Return [x, y] of the center of cell containing provided text 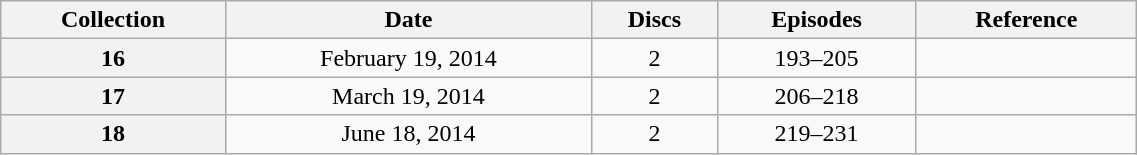
16 [114, 58]
219–231 [816, 134]
206–218 [816, 96]
Date [408, 20]
Discs [655, 20]
Collection [114, 20]
17 [114, 96]
June 18, 2014 [408, 134]
193–205 [816, 58]
Episodes [816, 20]
March 19, 2014 [408, 96]
February 19, 2014 [408, 58]
Reference [1026, 20]
18 [114, 134]
